Capture the cell that displays the provided text and extract its [X, Y] central coordinate. 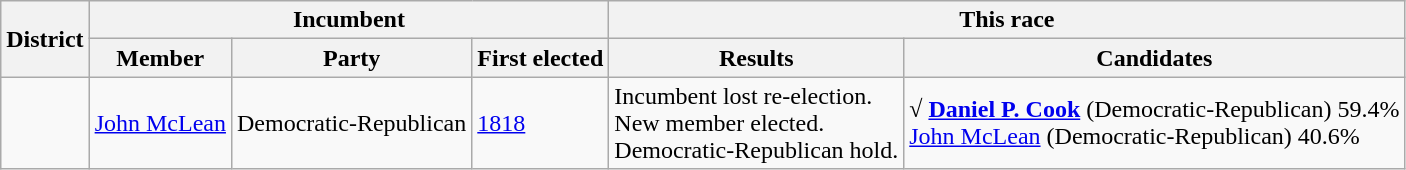
Democratic-Republican [351, 123]
Candidates [1154, 58]
Party [351, 58]
Member [160, 58]
Results [756, 58]
This race [1007, 20]
First elected [540, 58]
Incumbent [349, 20]
√ Daniel P. Cook (Democratic-Republican) 59.4%John McLean (Democratic-Republican) 40.6% [1154, 123]
1818 [540, 123]
John McLean [160, 123]
District [45, 39]
Incumbent lost re-election.New member elected.Democratic-Republican hold. [756, 123]
